Return (X, Y) of the center of cell containing provided text 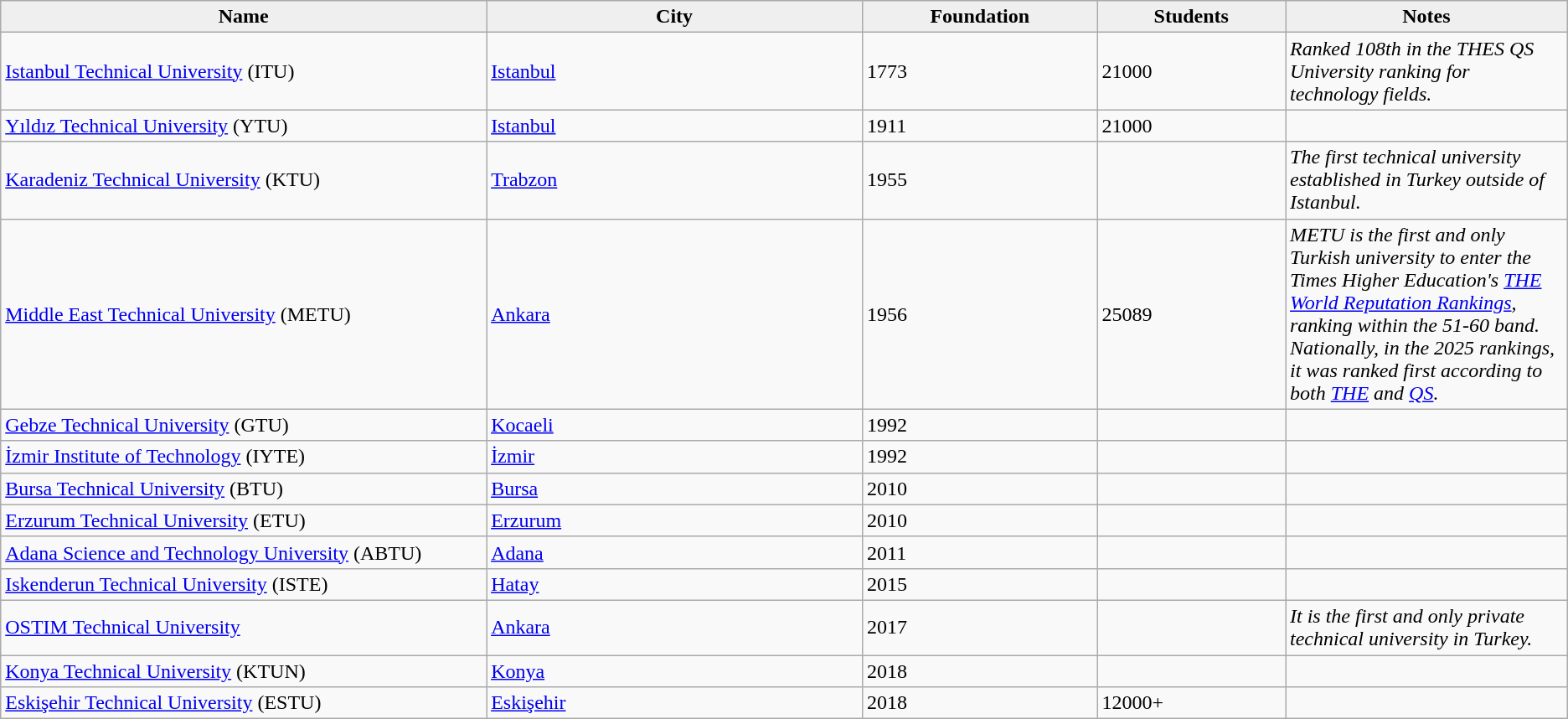
Notes (1426, 17)
Bursa Technical University (BTU) (244, 489)
Yıldız Technical University (YTU) (244, 126)
Name (244, 17)
Adana (675, 552)
1956 (980, 313)
Erzurum Technical University (ETU) (244, 520)
2015 (980, 584)
Erzurum (675, 520)
2011 (980, 552)
Middle East Technical University (METU) (244, 313)
İzmir Institute of Technology (IYTE) (244, 457)
City (675, 17)
Konya Technical University (KTUN) (244, 671)
25089 (1191, 313)
Adana Science and Technology University (ABTU) (244, 552)
Eskişehir Technical University (ESTU) (244, 703)
Foundation (980, 17)
Gebze Technical University (GTU) (244, 425)
Bursa (675, 489)
İzmir (675, 457)
1911 (980, 126)
It is the first and only private technical university in Turkey. (1426, 627)
Kocaeli (675, 425)
OSTIM Technical University (244, 627)
Karadeniz Technical University (KTU) (244, 180)
Ranked 108th in the THES QS University ranking for technology fields. (1426, 71)
1773 (980, 71)
Trabzon (675, 180)
12000+ (1191, 703)
Students (1191, 17)
Konya (675, 671)
2017 (980, 627)
Eskişehir (675, 703)
The first technical university established in Turkey outside of Istanbul. (1426, 180)
Iskenderun Technical University (ISTE) (244, 584)
1955 (980, 180)
Hatay (675, 584)
Istanbul Technical University (ITU) (244, 71)
